Pinpoint the cell where the given text exists, returning its [X, Y] midpoint coordinate. 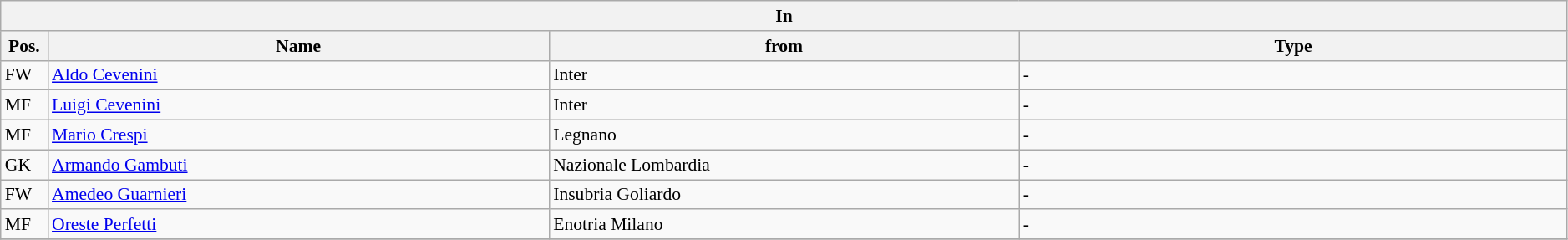
Luigi Cevenini [298, 105]
Insubria Goliardo [784, 195]
Aldo Cevenini [298, 75]
Type [1293, 46]
Amedeo Guarnieri [298, 195]
Oreste Perfetti [298, 225]
Name [298, 46]
In [784, 16]
Enotria Milano [784, 225]
Legnano [784, 135]
from [784, 46]
Nazionale Lombardia [784, 165]
Pos. [24, 46]
Mario Crespi [298, 135]
GK [24, 165]
Armando Gambuti [298, 165]
